Return [x, y] of the center of cell containing provided text 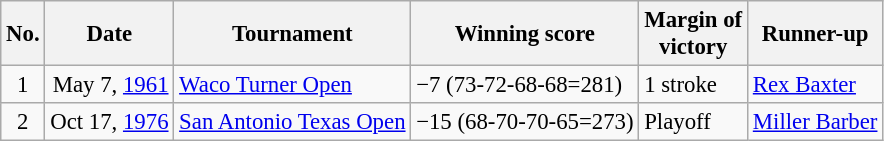
San Antonio Texas Open [292, 122]
Waco Turner Open [292, 85]
Playoff [694, 122]
−15 (68-70-70-65=273) [525, 122]
May 7, 1961 [110, 85]
Winning score [525, 34]
Runner-up [816, 34]
1 stroke [694, 85]
Oct 17, 1976 [110, 122]
2 [23, 122]
Date [110, 34]
1 [23, 85]
−7 (73-72-68-68=281) [525, 85]
Rex Baxter [816, 85]
No. [23, 34]
Margin ofvictory [694, 34]
Miller Barber [816, 122]
Tournament [292, 34]
